Extract the [x, y] coordinate from the center of the cell holding the provided text.  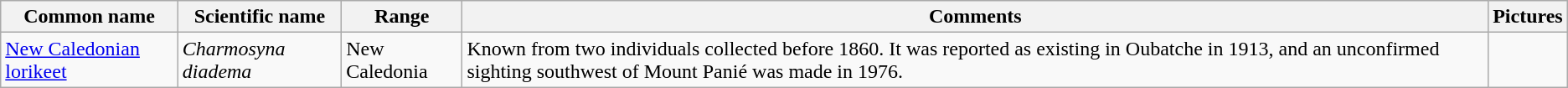
Charmosyna diadema [260, 60]
Comments [975, 17]
New Caledonia [402, 60]
Scientific name [260, 17]
Common name [89, 17]
Pictures [1528, 17]
New Caledonian lorikeet [89, 60]
Range [402, 17]
